For the text-containing cell, return its midpoint in (X, Y) coordinate format. 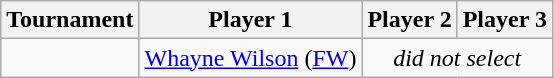
did not select (458, 58)
Whayne Wilson (FW) (250, 58)
Player 2 (410, 20)
Player 1 (250, 20)
Player 3 (504, 20)
Tournament (70, 20)
